Identify which cell holds the provided text, then report its [X, Y] central coordinate. 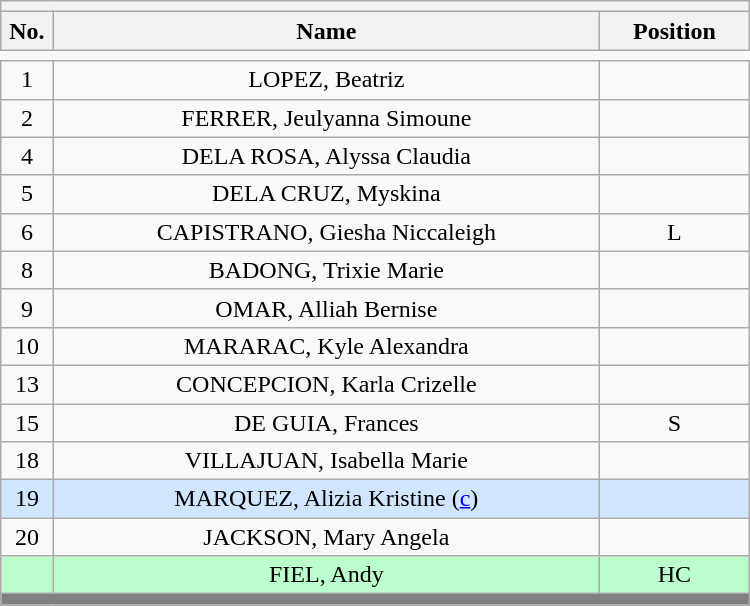
5 [27, 194]
6 [27, 232]
1 [27, 80]
19 [27, 499]
Name [326, 31]
JACKSON, Mary Angela [326, 537]
FIEL, Andy [326, 575]
8 [27, 270]
9 [27, 308]
FERRER, Jeulyanna Simoune [326, 118]
OMAR, Alliah Bernise [326, 308]
4 [27, 156]
20 [27, 537]
DELA ROSA, Alyssa Claudia [326, 156]
S [675, 423]
13 [27, 384]
CAPISTRANO, Giesha Niccaleigh [326, 232]
18 [27, 461]
L [675, 232]
10 [27, 346]
BADONG, Trixie Marie [326, 270]
VILLAJUAN, Isabella Marie [326, 461]
LOPEZ, Beatriz [326, 80]
HC [675, 575]
No. [27, 31]
CONCEPCION, Karla Crizelle [326, 384]
MARARAC, Kyle Alexandra [326, 346]
Position [675, 31]
DELA CRUZ, Myskina [326, 194]
DE GUIA, Frances [326, 423]
2 [27, 118]
MARQUEZ, Alizia Kristine (c) [326, 499]
15 [27, 423]
